Locate the cell with the specified text and output its (x, y) center coordinate. 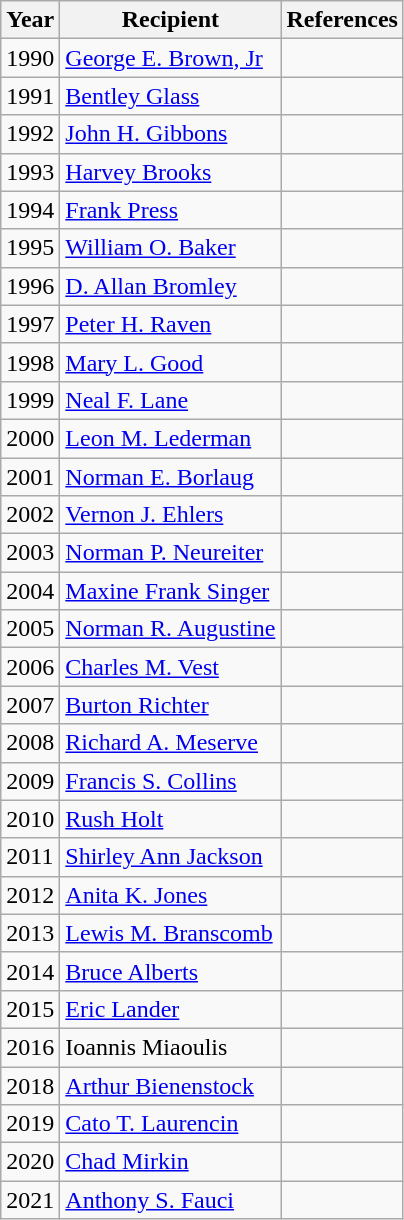
2009 (30, 781)
Maxine Frank Singer (170, 591)
Eric Lander (170, 1009)
Mary L. Good (170, 362)
2018 (30, 1085)
Burton Richter (170, 705)
2013 (30, 933)
2011 (30, 857)
References (342, 20)
Charles M. Vest (170, 667)
Vernon J. Ehlers (170, 515)
2001 (30, 477)
Bentley Glass (170, 96)
William O. Baker (170, 248)
Norman E. Borlaug (170, 477)
2000 (30, 438)
2003 (30, 553)
Rush Holt (170, 819)
2021 (30, 1200)
2008 (30, 743)
Lewis M. Branscomb (170, 933)
2010 (30, 819)
1991 (30, 96)
Frank Press (170, 210)
Bruce Alberts (170, 971)
2007 (30, 705)
2005 (30, 629)
Arthur Bienenstock (170, 1085)
2014 (30, 971)
2004 (30, 591)
Harvey Brooks (170, 172)
2019 (30, 1124)
Leon M. Lederman (170, 438)
1997 (30, 324)
Cato T. Laurencin (170, 1124)
Year (30, 20)
Chad Mirkin (170, 1162)
2006 (30, 667)
1996 (30, 286)
John H. Gibbons (170, 134)
1995 (30, 248)
Anita K. Jones (170, 895)
2002 (30, 515)
1999 (30, 400)
George E. Brown, Jr (170, 58)
Neal F. Lane (170, 400)
Norman R. Augustine (170, 629)
2012 (30, 895)
1998 (30, 362)
1994 (30, 210)
1993 (30, 172)
Anthony S. Fauci (170, 1200)
D. Allan Bromley (170, 286)
Recipient (170, 20)
Shirley Ann Jackson (170, 857)
Peter H. Raven (170, 324)
2020 (30, 1162)
2016 (30, 1047)
Francis S. Collins (170, 781)
1990 (30, 58)
1992 (30, 134)
Ioannis Miaoulis (170, 1047)
2015 (30, 1009)
Richard A. Meserve (170, 743)
Norman P. Neureiter (170, 553)
